Locate the cell with the specified text and output its (X, Y) center coordinate. 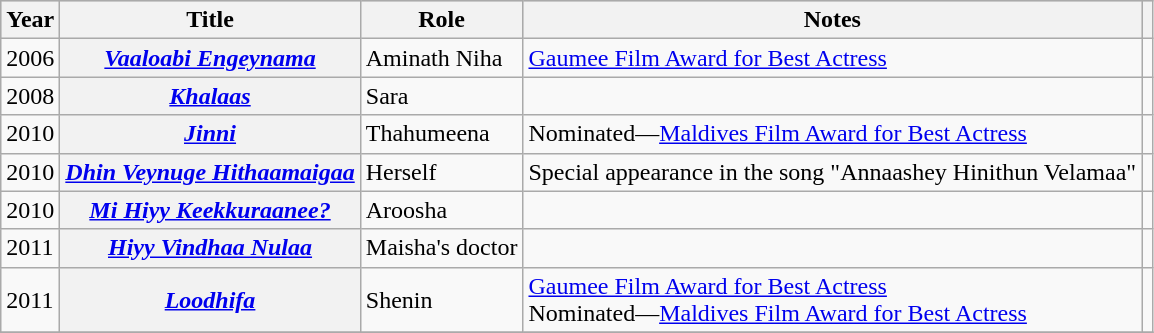
Khalaas (210, 96)
Vaaloabi Engeynama (210, 58)
Gaumee Film Award for Best Actress (832, 58)
2006 (30, 58)
Jinni (210, 134)
Title (210, 20)
Mi Hiyy Keekkuraanee? (210, 210)
Maisha's doctor (442, 248)
Thahumeena (442, 134)
Herself (442, 172)
Sara (442, 96)
Aroosha (442, 210)
Role (442, 20)
2008 (30, 96)
Nominated—Maldives Film Award for Best Actress (832, 134)
Year (30, 20)
Notes (832, 20)
Shenin (442, 300)
Aminath Niha (442, 58)
Gaumee Film Award for Best ActressNominated—Maldives Film Award for Best Actress (832, 300)
Dhin Veynuge Hithaamaigaa (210, 172)
Special appearance in the song "Annaashey Hinithun Velamaa" (832, 172)
Loodhifa (210, 300)
Hiyy Vindhaa Nulaa (210, 248)
